Find where the given text appears and provide that cell's center as (X, Y) coordinate. 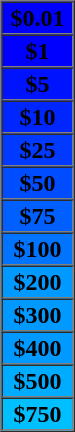
$5 (38, 84)
$0.01 (38, 18)
$100 (38, 248)
$200 (38, 282)
$400 (38, 348)
$750 (38, 414)
$50 (38, 182)
$75 (38, 216)
$500 (38, 380)
$25 (38, 150)
$10 (38, 116)
$300 (38, 314)
$1 (38, 50)
